Return the (X, Y) coordinate for the center point of the cell that contains the specified text.  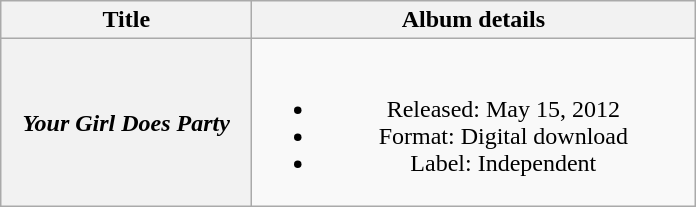
Title (126, 20)
Album details (474, 20)
Released: May 15, 2012Format: Digital downloadLabel: Independent (474, 122)
Your Girl Does Party (126, 122)
